Identify which cell holds the provided text, then report its [x, y] central coordinate. 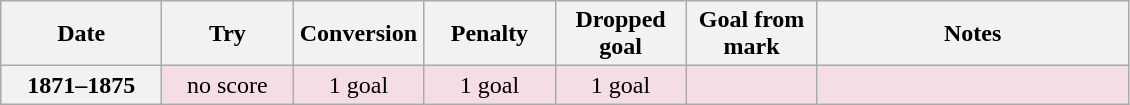
Goal from mark [752, 34]
Date [82, 34]
Try [228, 34]
Notes [972, 34]
Penalty [490, 34]
no score [228, 85]
Dropped goal [620, 34]
Conversion [358, 34]
1871–1875 [82, 85]
